Find where the given text appears and provide that cell's center as [x, y] coordinate. 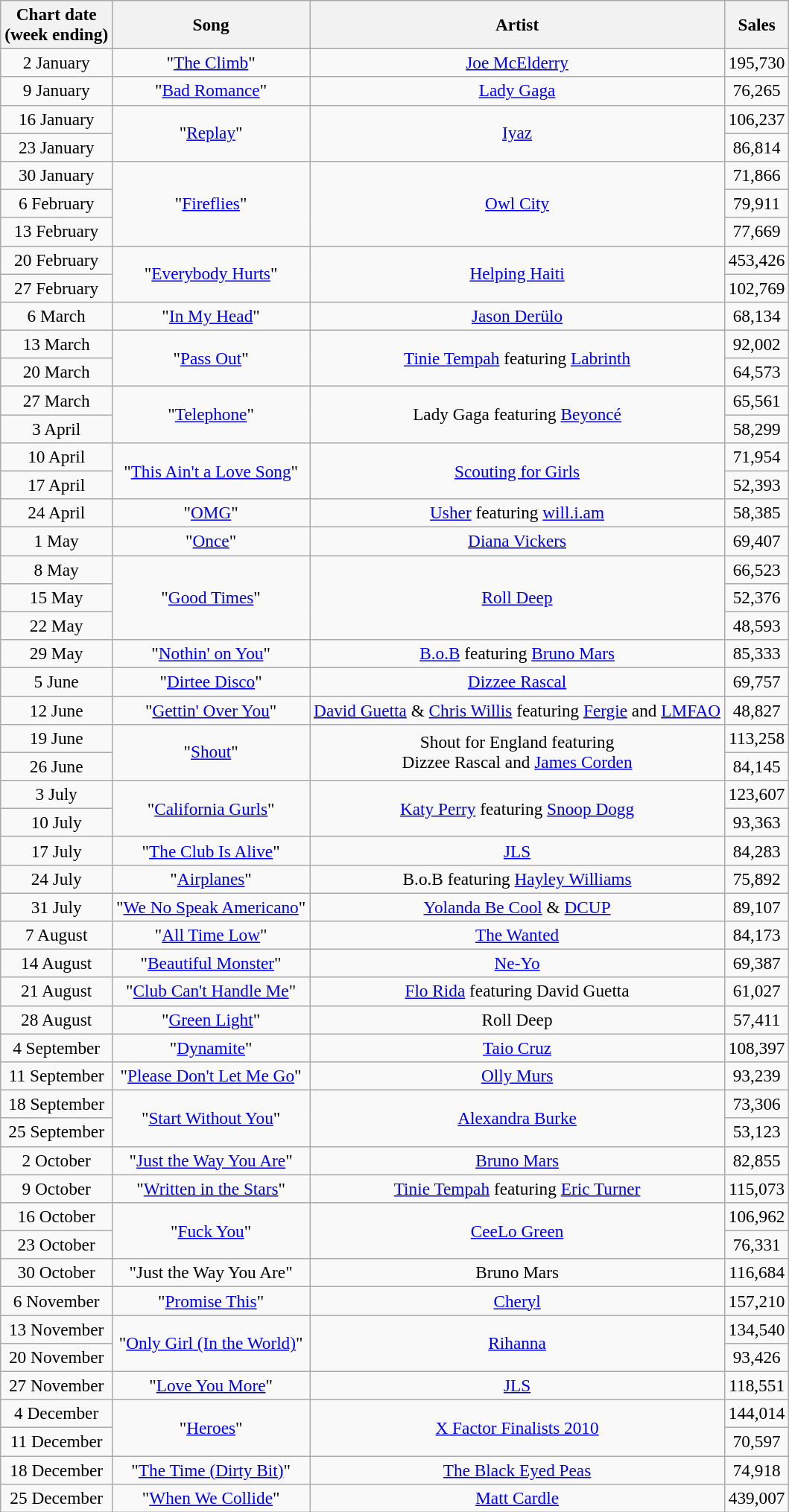
93,426 [756, 1357]
68,134 [756, 316]
76,265 [756, 91]
Artist [517, 24]
2 October [57, 1160]
2 January [57, 63]
106,237 [756, 119]
61,027 [756, 991]
The Wanted [517, 935]
6 February [57, 203]
21 August [57, 991]
20 November [57, 1357]
Rihanna [517, 1343]
"Beautiful Monster" [212, 963]
195,730 [756, 63]
84,173 [756, 935]
14 August [57, 963]
13 March [57, 344]
118,551 [756, 1385]
52,376 [756, 597]
65,561 [756, 400]
"Telephone" [212, 414]
71,866 [756, 175]
3 July [57, 794]
"In My Head" [212, 316]
"Shout" [212, 752]
17 April [57, 485]
22 May [57, 626]
77,669 [756, 232]
Song [212, 24]
18 September [57, 1104]
13 November [57, 1329]
The Black Eyed Peas [517, 1470]
23 October [57, 1245]
"Gettin' Over You" [212, 710]
84,283 [756, 851]
30 October [57, 1273]
16 January [57, 119]
"All Time Low" [212, 935]
58,385 [756, 513]
106,962 [756, 1216]
69,387 [756, 963]
9 October [57, 1188]
31 July [57, 906]
13 February [57, 232]
27 November [57, 1385]
David Guetta & Chris Willis featuring Fergie and LMFAO [517, 710]
115,073 [756, 1188]
69,407 [756, 541]
52,393 [756, 485]
28 August [57, 1020]
64,573 [756, 372]
"Club Can't Handle Me" [212, 991]
19 June [57, 738]
"Start Without You" [212, 1118]
"Only Girl (In the World)" [212, 1343]
Lady Gaga [517, 91]
1 May [57, 541]
B.o.B featuring Hayley Williams [517, 879]
Alexandra Burke [517, 1118]
Ne-Yo [517, 963]
134,540 [756, 1329]
"Please Don't Let Me Go" [212, 1076]
86,814 [756, 147]
Chart date(week ending) [57, 24]
Katy Perry featuring Snoop Dogg [517, 808]
123,607 [756, 794]
25 December [57, 1498]
25 September [57, 1132]
10 April [57, 457]
"Promise This" [212, 1300]
23 January [57, 147]
Flo Rida featuring David Guetta [517, 991]
79,911 [756, 203]
"Pass Out" [212, 358]
27 February [57, 288]
Scouting for Girls [517, 471]
"Written in the Stars" [212, 1188]
"Everybody Hurts" [212, 274]
20 February [57, 260]
75,892 [756, 879]
6 November [57, 1300]
11 December [57, 1441]
Sales [756, 24]
Yolanda Be Cool & DCUP [517, 906]
Joe McElderry [517, 63]
89,107 [756, 906]
27 March [57, 400]
102,769 [756, 288]
"Bad Romance" [212, 91]
453,426 [756, 260]
85,333 [756, 653]
Usher featuring will.i.am [517, 513]
"Dynamite" [212, 1047]
70,597 [756, 1441]
144,014 [756, 1414]
"The Time (Dirty Bit)" [212, 1470]
6 March [57, 316]
69,757 [756, 682]
116,684 [756, 1273]
26 June [57, 766]
74,918 [756, 1470]
17 July [57, 851]
48,593 [756, 626]
Lady Gaga featuring Beyoncé [517, 414]
16 October [57, 1216]
Taio Cruz [517, 1047]
10 July [57, 822]
X Factor Finalists 2010 [517, 1428]
20 March [57, 372]
24 April [57, 513]
24 July [57, 879]
Helping Haiti [517, 274]
93,239 [756, 1076]
Diana Vickers [517, 541]
"OMG" [212, 513]
"Airplanes" [212, 879]
"Green Light" [212, 1020]
"Fuck You" [212, 1230]
84,145 [756, 766]
53,123 [756, 1132]
"Heroes" [212, 1428]
108,397 [756, 1047]
Olly Murs [517, 1076]
12 June [57, 710]
Jason Derülo [517, 316]
66,523 [756, 569]
Tinie Tempah featuring Eric Turner [517, 1188]
4 September [57, 1047]
"The Climb" [212, 63]
7 August [57, 935]
Owl City [517, 203]
"This Ain't a Love Song" [212, 471]
58,299 [756, 428]
113,258 [756, 738]
"Fireflies" [212, 203]
Shout for England featuring Dizzee Rascal and James Corden [517, 752]
76,331 [756, 1245]
157,210 [756, 1300]
92,002 [756, 344]
"Good Times" [212, 597]
57,411 [756, 1020]
Dizzee Rascal [517, 682]
30 January [57, 175]
B.o.B featuring Bruno Mars [517, 653]
"When We Collide" [212, 1498]
73,306 [756, 1104]
48,827 [756, 710]
"We No Speak Americano" [212, 906]
Tinie Tempah featuring Labrinth [517, 358]
3 April [57, 428]
82,855 [756, 1160]
18 December [57, 1470]
CeeLo Green [517, 1230]
71,954 [756, 457]
"Love You More" [212, 1385]
Iyaz [517, 133]
4 December [57, 1414]
Cheryl [517, 1300]
5 June [57, 682]
93,363 [756, 822]
11 September [57, 1076]
8 May [57, 569]
"Replay" [212, 133]
"Nothin' on You" [212, 653]
"Dirtee Disco" [212, 682]
"California Gurls" [212, 808]
439,007 [756, 1498]
"Once" [212, 541]
15 May [57, 597]
Matt Cardle [517, 1498]
29 May [57, 653]
"The Club Is Alive" [212, 851]
9 January [57, 91]
